Provide the (x, y) coordinate of the cell's center where the given text is located.  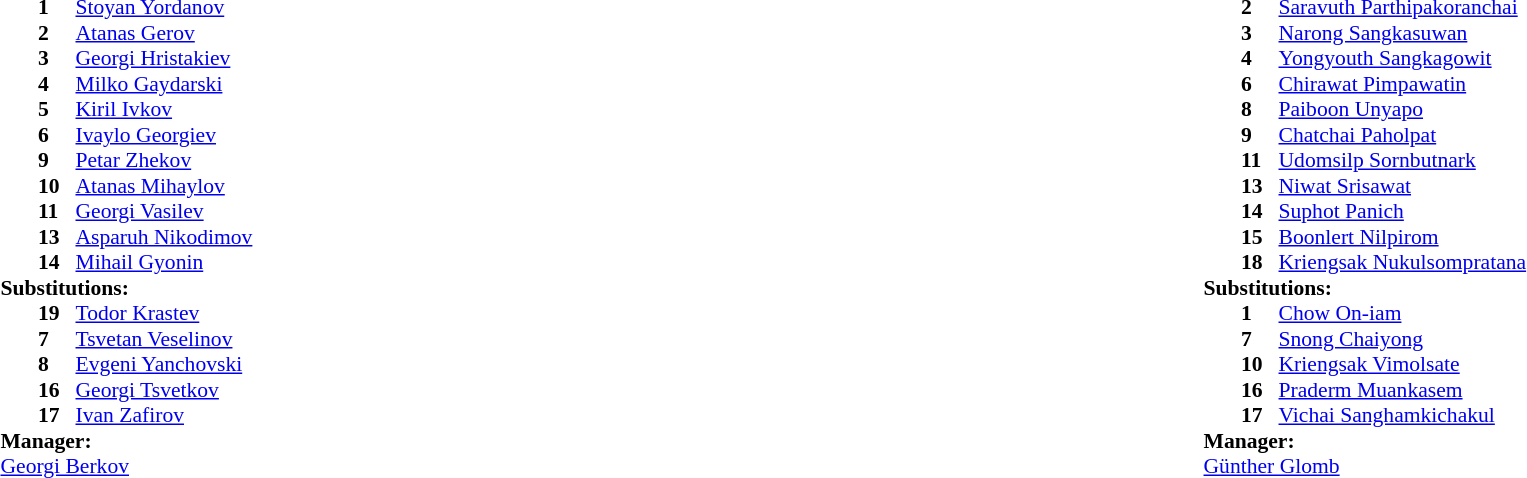
Vichai Sanghamkichakul (1403, 415)
Chatchai Paholpat (1403, 135)
Boonlert Nilpirom (1403, 237)
Ivaylo Georgiev (164, 135)
Todor Krastev (164, 313)
Chow On-iam (1403, 313)
Atanas Mihaylov (164, 186)
Milko Gaydarski (164, 84)
Snong Chaiyong (1403, 339)
Georgi Tsvetkov (164, 390)
1 (1260, 313)
Udomsilp Sornbutnark (1403, 161)
Atanas Gerov (164, 33)
Asparuh Nikodimov (164, 237)
Kriengsak Vimolsate (1403, 365)
Chirawat Pimpawatin (1403, 84)
Suphot Panich (1403, 211)
Georgi Vasilev (164, 211)
Mihail Gyonin (164, 263)
18 (1260, 263)
Ivan Zafirov (164, 415)
Georgi Hristakiev (164, 59)
Petar Zhekov (164, 161)
Kriengsak Nukulsompratana (1403, 263)
2 (57, 33)
Yongyouth Sangkagowit (1403, 59)
Kiril Ivkov (164, 109)
Tsvetan Veselinov (164, 339)
19 (57, 313)
Evgeni Yanchovski (164, 365)
Niwat Srisawat (1403, 186)
Praderm Muankasem (1403, 390)
Paiboon Unyapo (1403, 109)
15 (1260, 237)
5 (57, 109)
Narong Sangkasuwan (1403, 33)
